From the cell containing the given text, extract its center point as (x, y) coordinate. 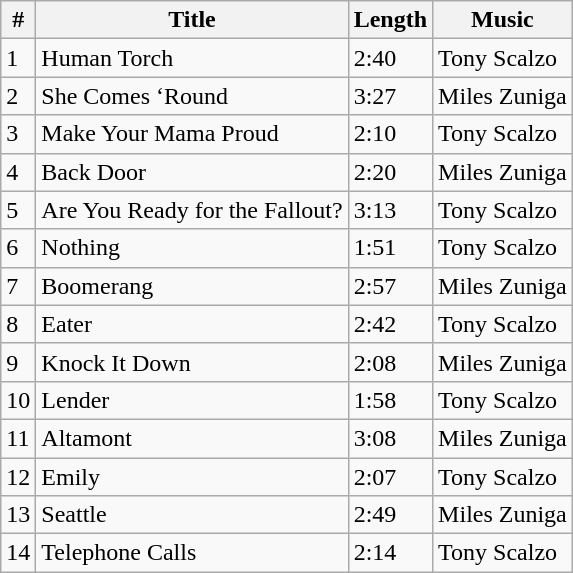
8 (18, 324)
3 (18, 134)
Make Your Mama Proud (192, 134)
2:57 (390, 286)
13 (18, 515)
2:07 (390, 477)
Telephone Calls (192, 553)
2:49 (390, 515)
Seattle (192, 515)
1:58 (390, 400)
9 (18, 362)
Human Torch (192, 58)
6 (18, 248)
4 (18, 172)
7 (18, 286)
Are You Ready for the Fallout? (192, 210)
Knock It Down (192, 362)
Music (503, 20)
Lender (192, 400)
10 (18, 400)
12 (18, 477)
She Comes ‘Round (192, 96)
Altamont (192, 438)
Emily (192, 477)
1 (18, 58)
2 (18, 96)
3:27 (390, 96)
Nothing (192, 248)
Boomerang (192, 286)
3:08 (390, 438)
Title (192, 20)
2:10 (390, 134)
14 (18, 553)
Eater (192, 324)
2:42 (390, 324)
Length (390, 20)
3:13 (390, 210)
2:14 (390, 553)
11 (18, 438)
2:40 (390, 58)
5 (18, 210)
Back Door (192, 172)
2:20 (390, 172)
# (18, 20)
2:08 (390, 362)
1:51 (390, 248)
